Locate the cell with the specified text and output its (x, y) center coordinate. 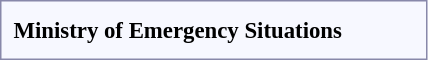
Ministry of Emergency Situations (178, 30)
